Determine the (X, Y) coordinate at the center of the cell enclosing the given text.  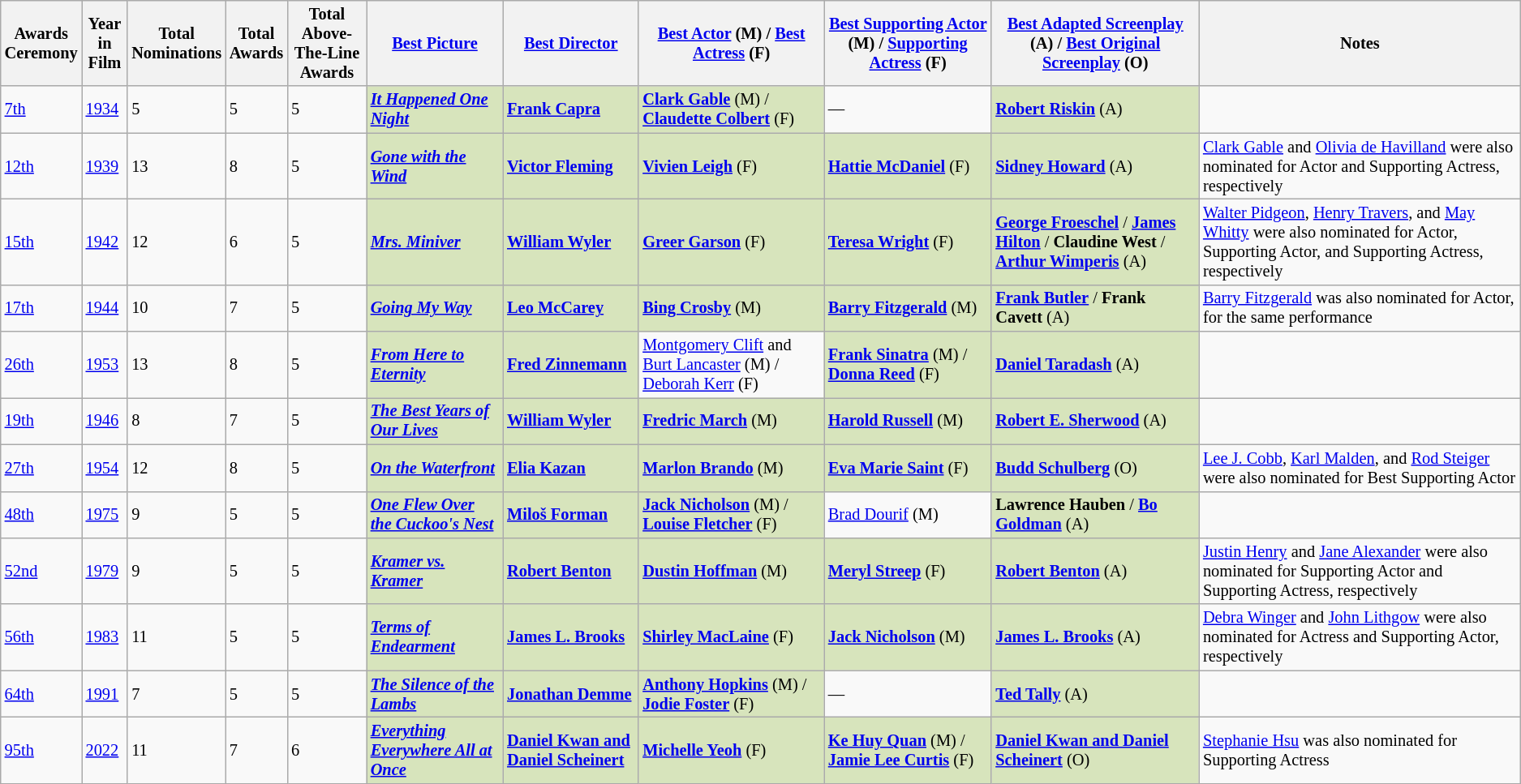
TotalAbove-The-LineAwards (327, 43)
Fredric March (M) (732, 421)
Best Supporting Actor (M) / Supporting Actress (F) (908, 43)
27th (41, 468)
Clark Gable and Olivia de Havilland were also nominated for Actor and Supporting Actress, respectively (1360, 166)
7th (41, 109)
Meryl Streep (F) (908, 571)
19th (41, 421)
1991 (105, 694)
AwardsCeremony (41, 43)
Robert Riskin (A) (1095, 109)
Teresa Wright (F) (908, 242)
Notes (1360, 43)
Vivien Leigh (F) (732, 166)
Hattie McDaniel (F) (908, 166)
Best Picture (435, 43)
TotalNominations (177, 43)
The Best Years of Our Lives (435, 421)
1953 (105, 365)
Michelle Yeoh (F) (732, 750)
Best Actor (M) / Best Actress (F) (732, 43)
Ted Tally (A) (1095, 694)
Mrs. Miniver (435, 242)
It Happened One Night (435, 109)
Leo McCarey (571, 308)
Clark Gable (M) / Claudette Colbert (F) (732, 109)
Best Director (571, 43)
Best Adapted Screenplay (A) / Best Original Screenplay (O) (1095, 43)
Jack Nicholson (M) (908, 637)
Brad Dourif (M) (908, 515)
TotalAwards (256, 43)
Harold Russell (M) (908, 421)
Frank Capra (571, 109)
1934 (105, 109)
95th (41, 750)
Eva Marie Saint (F) (908, 468)
52nd (41, 571)
Sidney Howard (A) (1095, 166)
48th (41, 515)
Greer Garson (F) (732, 242)
Budd Schulberg (O) (1095, 468)
Gone with the Wind (435, 166)
Ke Huy Quan (M) / Jamie Lee Curtis (F) (908, 750)
Dustin Hoffman (M) (732, 571)
2022 (105, 750)
Shirley MacLaine (F) (732, 637)
The Silence of the Lambs (435, 694)
On the Waterfront (435, 468)
Marlon Brando (M) (732, 468)
Daniel Kwan and Daniel Scheinert (571, 750)
Terms of Endearment (435, 637)
From Here to Eternity (435, 365)
64th (41, 694)
Daniel Kwan and Daniel Scheinert (O) (1095, 750)
Robert Benton (571, 571)
15th (41, 242)
56th (41, 637)
Miloš Forman (571, 515)
12th (41, 166)
Walter Pidgeon, Henry Travers, and May Whitty were also nominated for Actor, Supporting Actor, and Supporting Actress, respectively (1360, 242)
1979 (105, 571)
1983 (105, 637)
1946 (105, 421)
10 (177, 308)
1944 (105, 308)
26th (41, 365)
James L. Brooks (A) (1095, 637)
Lawrence Hauben / Bo Goldman (A) (1095, 515)
Barry Fitzgerald was also nominated for Actor, for the same performance (1360, 308)
1942 (105, 242)
Victor Fleming (571, 166)
Kramer vs. Kramer (435, 571)
1975 (105, 515)
Robert E. Sherwood (A) (1095, 421)
Debra Winger and John Lithgow were also nominated for Actress and Supporting Actor, respectively (1360, 637)
1939 (105, 166)
Stephanie Hsu was also nominated for Supporting Actress (1360, 750)
One Flew Over the Cuckoo's Nest (435, 515)
Frank Sinatra (M) / Donna Reed (F) (908, 365)
Jack Nicholson (M) / Louise Fletcher (F) (732, 515)
Bing Crosby (M) (732, 308)
Yearin Film (105, 43)
Barry Fitzgerald (M) (908, 308)
1954 (105, 468)
Going My Way (435, 308)
James L. Brooks (571, 637)
Jonathan Demme (571, 694)
Montgomery Clift and Burt Lancaster (M) / Deborah Kerr (F) (732, 365)
Daniel Taradash (A) (1095, 365)
Robert Benton (A) (1095, 571)
Justin Henry and Jane Alexander were also nominated for Supporting Actor and Supporting Actress, respectively (1360, 571)
17th (41, 308)
Anthony Hopkins (M) / Jodie Foster (F) (732, 694)
Elia Kazan (571, 468)
Fred Zinnemann (571, 365)
Everything Everywhere All at Once (435, 750)
George Froeschel / James Hilton / Claudine West / Arthur Wimperis (A) (1095, 242)
Frank Butler / Frank Cavett (A) (1095, 308)
Lee J. Cobb, Karl Malden, and Rod Steiger were also nominated for Best Supporting Actor (1360, 468)
